Find where the given text appears and provide that cell's center as [x, y] coordinate. 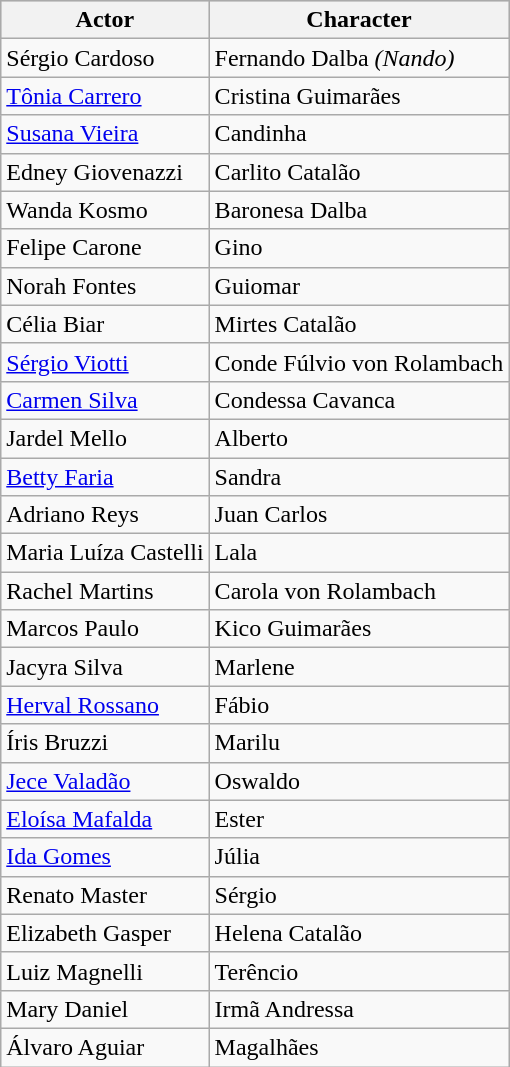
Jacyra Silva [105, 667]
Ester [359, 819]
Candinha [359, 134]
Susana Vieira [105, 134]
Fernando Dalba (Nando) [359, 58]
Gino [359, 248]
Mary Daniel [105, 1009]
Júlia [359, 857]
Jece Valadão [105, 781]
Rachel Martins [105, 591]
Betty Faria [105, 477]
Conde Fúlvio von Rolambach [359, 362]
Alberto [359, 438]
Edney Giovenazzi [105, 172]
Sérgio Viotti [105, 362]
Irmã Andressa [359, 1009]
Lala [359, 553]
Tônia Carrero [105, 96]
Luiz Magnelli [105, 971]
Jardel Mello [105, 438]
Oswaldo [359, 781]
Sérgio Cardoso [105, 58]
Cristina Guimarães [359, 96]
Sérgio [359, 895]
Norah Fontes [105, 286]
Magalhães [359, 1047]
Actor [105, 20]
Adriano Reys [105, 515]
Herval Rossano [105, 705]
Kico Guimarães [359, 629]
Fábio [359, 705]
Baronesa Dalba [359, 210]
Wanda Kosmo [105, 210]
Helena Catalão [359, 933]
Maria Luíza Castelli [105, 553]
Íris Bruzzi [105, 743]
Marlene [359, 667]
Carola von Rolambach [359, 591]
Juan Carlos [359, 515]
Sandra [359, 477]
Álvaro Aguiar [105, 1047]
Ida Gomes [105, 857]
Condessa Cavanca [359, 400]
Mirtes Catalão [359, 324]
Guiomar [359, 286]
Character [359, 20]
Elizabeth Gasper [105, 933]
Renato Master [105, 895]
Terêncio [359, 971]
Carmen Silva [105, 400]
Marcos Paulo [105, 629]
Célia Biar [105, 324]
Eloísa Mafalda [105, 819]
Carlito Catalão [359, 172]
Felipe Carone [105, 248]
Marilu [359, 743]
